For the text-containing cell, return its midpoint in (X, Y) coordinate format. 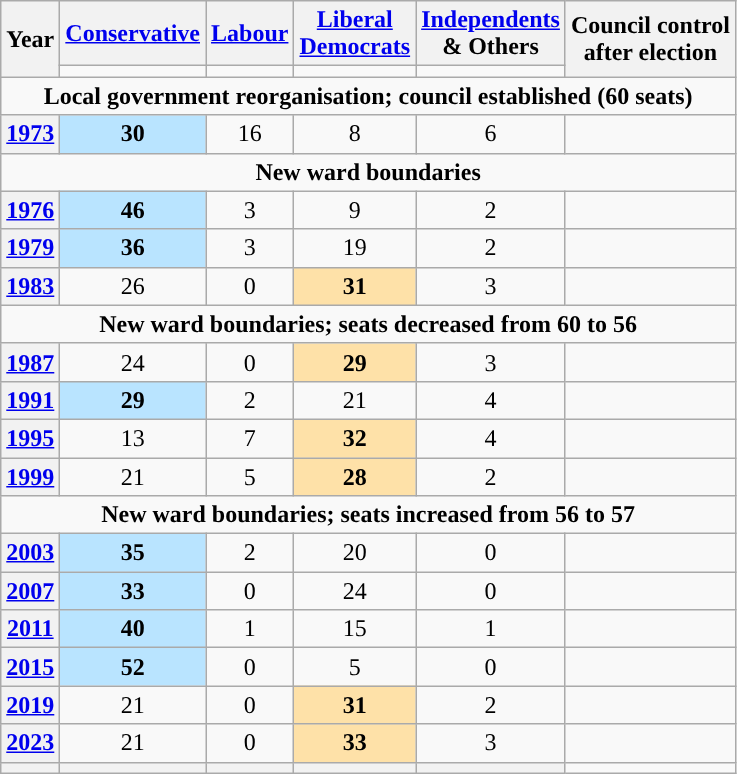
1999 (30, 477)
2015 (30, 667)
2007 (30, 591)
52 (133, 667)
40 (133, 629)
Council controlafter election (650, 39)
Liberal Democrats (355, 34)
26 (133, 286)
7 (250, 438)
New ward boundaries; seats decreased from 60 to 56 (368, 324)
2023 (30, 743)
9 (355, 210)
6 (491, 134)
1976 (30, 210)
New ward boundaries; seats increased from 56 to 57 (368, 515)
16 (250, 134)
30 (133, 134)
8 (355, 134)
19 (355, 248)
15 (355, 629)
2011 (30, 629)
2019 (30, 705)
1979 (30, 248)
36 (133, 248)
2003 (30, 553)
Conservative (133, 34)
32 (355, 438)
1987 (30, 362)
Year (30, 39)
1995 (30, 438)
20 (355, 553)
46 (133, 210)
35 (133, 553)
13 (133, 438)
New ward boundaries (368, 172)
Independents& Others (491, 34)
1983 (30, 286)
28 (355, 477)
Labour (250, 34)
Local government reorganisation; council established (60 seats) (368, 96)
1991 (30, 400)
1973 (30, 134)
